Provide the (x, y) coordinate of the cell's center where the given text is located.  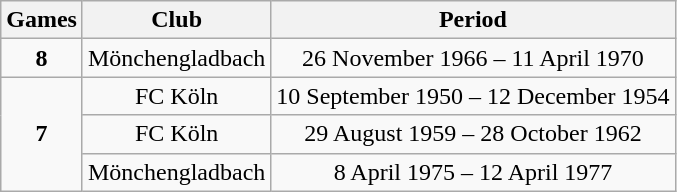
8 (42, 58)
Games (42, 20)
29 August 1959 – 28 October 1962 (473, 134)
8 April 1975 – 12 April 1977 (473, 172)
Club (176, 20)
Period (473, 20)
10 September 1950 – 12 December 1954 (473, 96)
26 November 1966 – 11 April 1970 (473, 58)
7 (42, 134)
